Determine the (X, Y) coordinate at the center of the cell enclosing the given text.  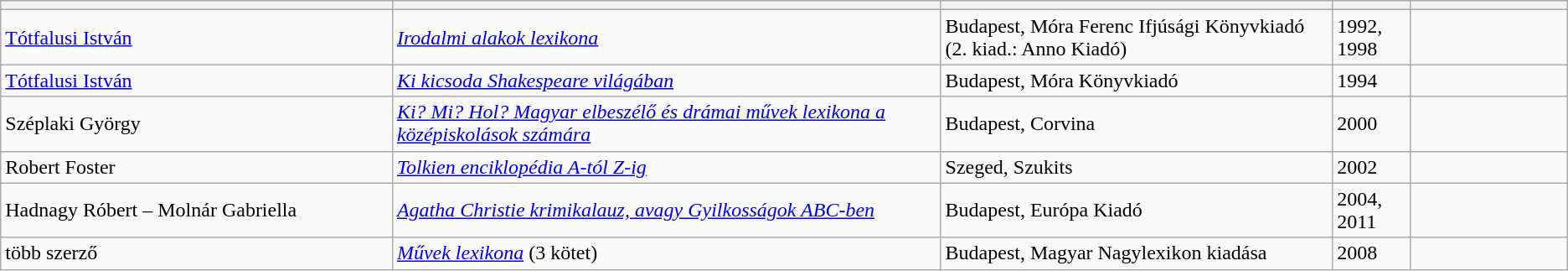
Budapest, Corvina (1137, 124)
Budapest, Európa Kiadó (1137, 210)
2002 (1372, 167)
Tolkien enciklopédia A-tól Z-ig (667, 167)
1994 (1372, 81)
2000 (1372, 124)
Széplaki György (197, 124)
Művek lexikona (3 kötet) (667, 253)
több szerző (197, 253)
Budapest, Magyar Nagylexikon kiadása (1137, 253)
Agatha Christie krimikalauz, avagy Gyilkosságok ABC-ben (667, 210)
Hadnagy Róbert – Molnár Gabriella (197, 210)
Ki? Mi? Hol? Magyar elbeszélő és drámai művek lexikona a középiskolások számára (667, 124)
Budapest, Móra Ferenc Ifjúsági Könyvkiadó (2. kiad.: Anno Kiadó) (1137, 37)
Ki kicsoda Shakespeare világában (667, 81)
2004, 2011 (1372, 210)
1992, 1998 (1372, 37)
Irodalmi alakok lexikona (667, 37)
Budapest, Móra Könyvkiadó (1137, 81)
2008 (1372, 253)
Robert Foster (197, 167)
Szeged, Szukits (1137, 167)
